Provide the [x, y] coordinate of the cell's center where the given text is located.  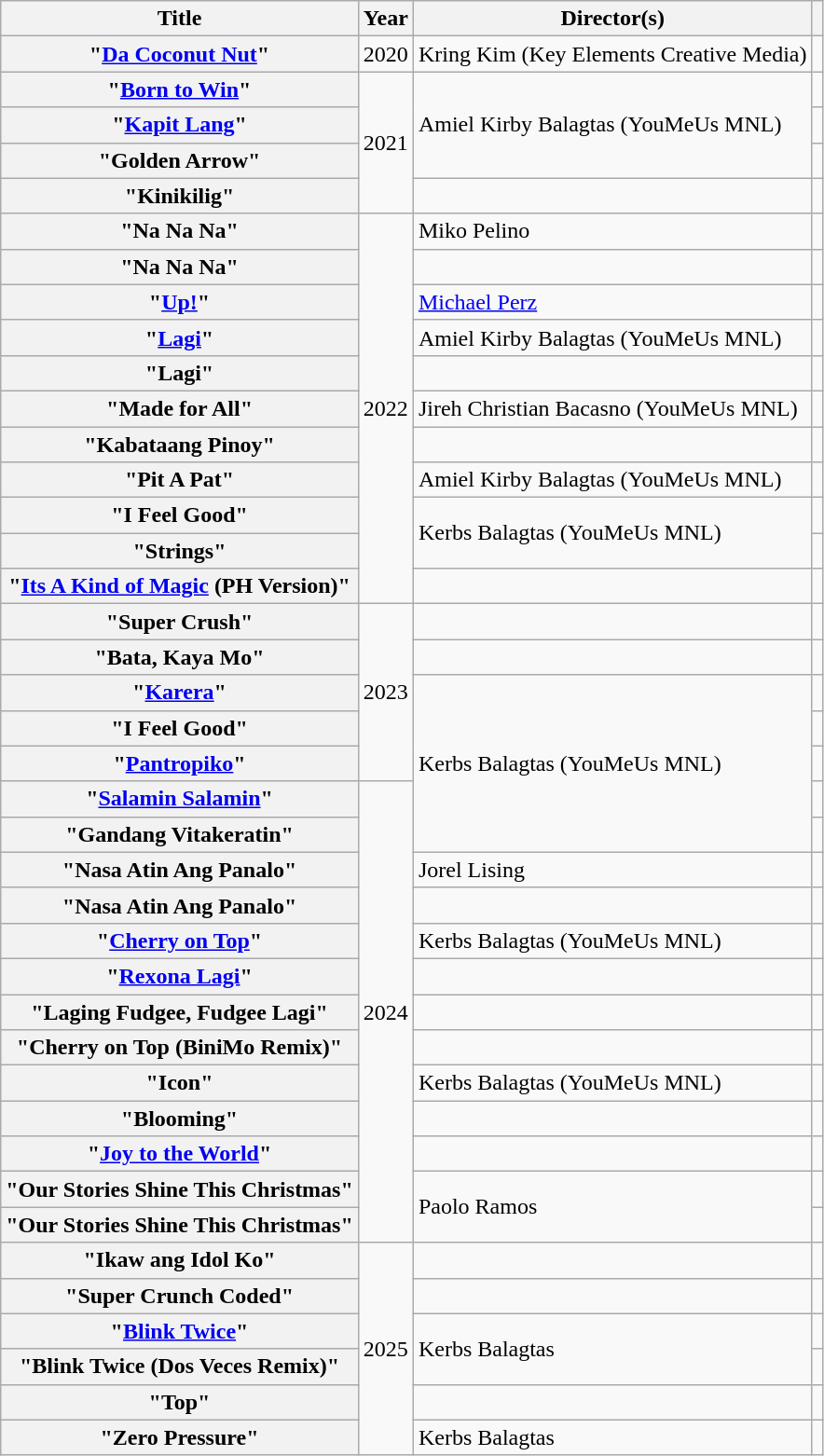
Miko Pelino [612, 231]
Kring Kim (Key Elements Creative Media) [612, 54]
"Blink Twice (Dos Veces Remix)" [180, 1367]
"Golden Arrow" [180, 160]
"Top" [180, 1402]
"Joy to the World" [180, 1154]
Paolo Ramos [612, 1207]
2022 [386, 408]
"Salamin Salamin" [180, 799]
"Kabataang Pinoy" [180, 445]
"Laging Fudgee, Fudgee Lagi" [180, 1011]
"Gandang Vitakeratin" [180, 834]
"Kapit Lang" [180, 125]
Director(s) [612, 19]
"Kinikilig" [180, 196]
"Born to Win" [180, 89]
"Ikaw ang Idol Ko" [180, 1260]
"Rexona Lagi" [180, 976]
Year [386, 19]
"Icon" [180, 1083]
"Blooming" [180, 1119]
"Da Coconut Nut" [180, 54]
"Up!" [180, 302]
"Zero Pressure" [180, 1437]
"Blink Twice" [180, 1331]
"Super Crush" [180, 622]
"Its A Kind of Magic (PH Version)" [180, 586]
2021 [386, 143]
"Pit A Pat" [180, 480]
"Made for All" [180, 408]
"Bata, Kaya Mo" [180, 657]
"Cherry on Top (BiniMo Remix)" [180, 1048]
2023 [386, 693]
"Super Crunch Coded" [180, 1296]
"Pantropiko" [180, 763]
2020 [386, 54]
Jireh Christian Bacasno (YouMeUs MNL) [612, 408]
"Karera" [180, 693]
Jorel Lising [612, 870]
2024 [386, 1012]
"Cherry on Top" [180, 941]
Michael Perz [612, 302]
2025 [386, 1349]
"Strings" [180, 551]
Title [180, 19]
